Identify which cell holds the provided text, then report its (x, y) central coordinate. 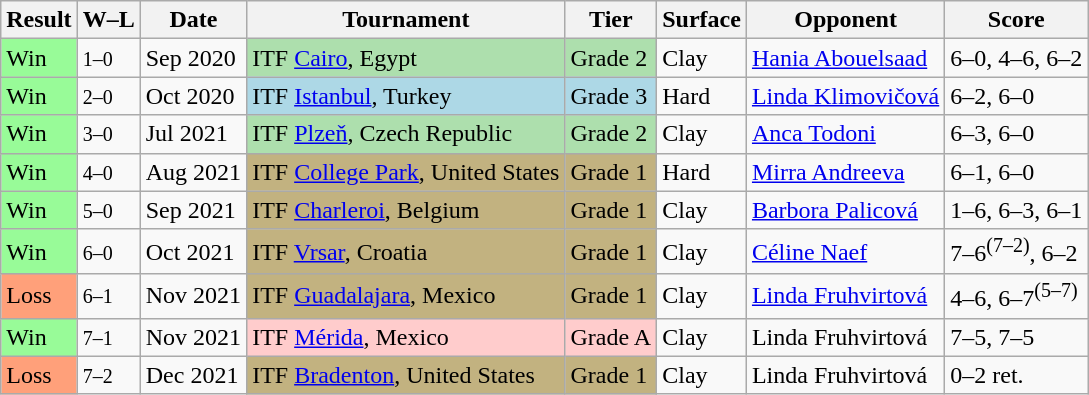
Aug 2021 (193, 172)
1–6, 6–3, 6–1 (1016, 210)
6–0 (108, 252)
Linda Klimovičová (845, 96)
Dec 2021 (193, 375)
Opponent (845, 20)
Tournament (406, 20)
Barbora Palicová (845, 210)
Anca Todoni (845, 134)
5–0 (108, 210)
ITF Vrsar, Croatia (406, 252)
7–2 (108, 375)
7–6(7–2), 6–2 (1016, 252)
ITF Charleroi, Belgium (406, 210)
1–0 (108, 58)
Sep 2020 (193, 58)
4–0 (108, 172)
Grade 3 (611, 96)
Result (39, 20)
7–1 (108, 337)
7–5, 7–5 (1016, 337)
ITF College Park, United States (406, 172)
6–1, 6–0 (1016, 172)
ITF Bradenton, United States (406, 375)
6–2, 6–0 (1016, 96)
6–0, 4–6, 6–2 (1016, 58)
6–1 (108, 296)
W–L (108, 20)
Jul 2021 (193, 134)
ITF Plzeň, Czech Republic (406, 134)
Mirra Andreeva (845, 172)
3–0 (108, 134)
Hania Abouelsaad (845, 58)
Score (1016, 20)
ITF Guadalajara, Mexico (406, 296)
Date (193, 20)
6–3, 6–0 (1016, 134)
Céline Naef (845, 252)
Grade A (611, 337)
ITF Istanbul, Turkey (406, 96)
Oct 2021 (193, 252)
Tier (611, 20)
0–2 ret. (1016, 375)
Oct 2020 (193, 96)
Sep 2021 (193, 210)
ITF Cairo, Egypt (406, 58)
4–6, 6–7(5–7) (1016, 296)
Surface (702, 20)
2–0 (108, 96)
ITF Mérida, Mexico (406, 337)
